Locate the cell with the specified text and output its (X, Y) center coordinate. 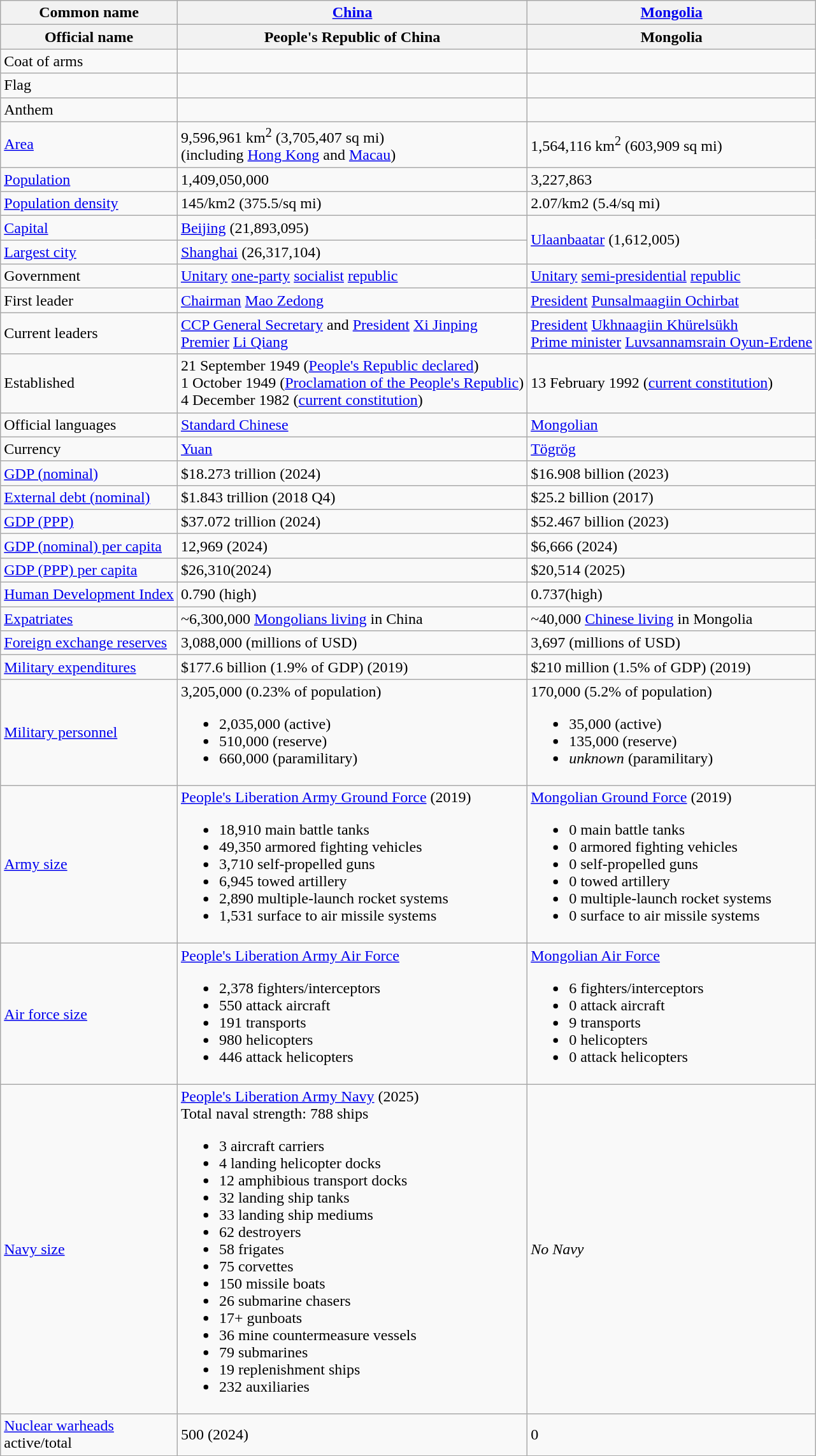
President Ukhnaagiin KhürelsükhPrime minister Luvsannamsrain Oyun-Erdene (671, 334)
GDP (nominal) per capita (89, 546)
People's Republic of China (352, 37)
500 (2024) (352, 1435)
Military expenditures (89, 667)
Largest city (89, 252)
Shanghai (26,317,104) (352, 252)
Military personnel (89, 732)
GDP (nominal) (89, 473)
Common name (89, 13)
9,596,961 km2 (3,705,407 sq mi)(including Hong Kong and Macau) (352, 145)
Standard Chinese (352, 425)
Government (89, 276)
Currency (89, 449)
Chairman Mao Zedong (352, 300)
$20,514 (2025) (671, 570)
Navy size (89, 1249)
0.737(high) (671, 595)
$1.843 trillion (2018 Q4) (352, 497)
~6,300,000 Mongolians living in China (352, 619)
Human Development Index (89, 595)
$16.908 billion (2023) (671, 473)
Anthem (89, 110)
President Punsalmaagiin Ochirbat (671, 300)
0 (671, 1435)
Tögrög (671, 449)
$26,310(2024) (352, 570)
Flag (89, 85)
Area (89, 145)
Capital (89, 228)
Air force size (89, 1014)
$18.273 trillion (2024) (352, 473)
GDP (PPP) per capita (89, 570)
First leader (89, 300)
Official name (89, 37)
1,409,050,000 (352, 180)
Unitary one-party socialist republic (352, 276)
3,697 (millions of USD) (671, 643)
External debt (nominal) (89, 497)
Mongolian (671, 425)
$210 million (1.5% of GDP) (2019) (671, 667)
145/km2 (375.5/sq mi) (352, 204)
Nuclear warheadsactive/total (89, 1435)
21 September 1949 (People's Republic declared)1 October 1949 (Proclamation of the People's Republic)4 December 1982 (current constitution) (352, 383)
Official languages (89, 425)
Established (89, 383)
China (352, 13)
Foreign exchange reserves (89, 643)
3,205,000 (0.23% of population)2,035,000 (active)510,000 (reserve)660,000 (paramilitary) (352, 732)
$177.6 billion (1.9% of GDP) (2019) (352, 667)
People's Liberation Army Air Force2,378 fighters/interceptors550 attack aircraft191 transports980 helicopters446 attack helicopters (352, 1014)
3,227,863 (671, 180)
Current leaders (89, 334)
$52.467 billion (2023) (671, 521)
12,969 (2024) (352, 546)
Unitary semi-presidential republic (671, 276)
Population density (89, 204)
Mongolian Air Force6 fighters/interceptors0 attack aircraft9 transports0 helicopters0 attack helicopters (671, 1014)
Yuan (352, 449)
Ulaanbaatar (1,612,005) (671, 240)
Army size (89, 865)
0.790 (high) (352, 595)
1,564,116 km2 (603,909 sq mi) (671, 145)
No Navy (671, 1249)
13 February 1992 (current constitution) (671, 383)
GDP (PPP) (89, 521)
Population (89, 180)
~40,000 Chinese living in Mongolia (671, 619)
Coat of arms (89, 61)
Beijing (21,893,095) (352, 228)
$37.072 trillion (2024) (352, 521)
$25.2 billion (2017) (671, 497)
$6,666 (2024) (671, 546)
Expatriates (89, 619)
CCP General Secretary and President Xi JinpingPremier Li Qiang (352, 334)
170,000 (5.2% of population)35,000 (active)135,000 (reserve)unknown (paramilitary) (671, 732)
3,088,000 (millions of USD) (352, 643)
2.07/km2 (5.4/sq mi) (671, 204)
